Return the (x, y) coordinate for the center point of the cell that contains the specified text.  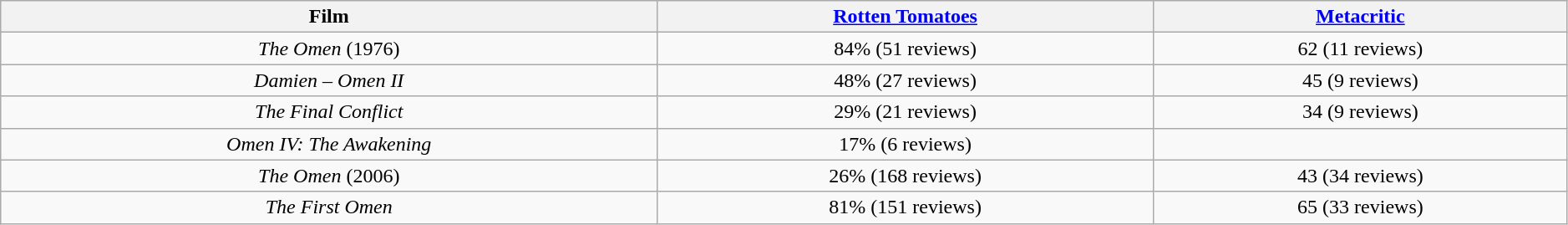
26% (168 reviews) (906, 176)
43 (34 reviews) (1361, 176)
Film (329, 17)
Rotten Tomatoes (906, 17)
62 (11 reviews) (1361, 49)
84% (51 reviews) (906, 49)
29% (21 reviews) (906, 112)
The Final Conflict (329, 112)
17% (6 reviews) (906, 144)
The Omen (1976) (329, 49)
Omen IV: The Awakening (329, 144)
The Omen (2006) (329, 176)
45 (9 reviews) (1361, 80)
34 (9 reviews) (1361, 112)
48% (27 reviews) (906, 80)
Metacritic (1361, 17)
Damien – Omen II (329, 80)
65 (33 reviews) (1361, 207)
81% (151 reviews) (906, 207)
The First Omen (329, 207)
